Search for the cell housing the specified text and yield its (x, y) center coordinate. 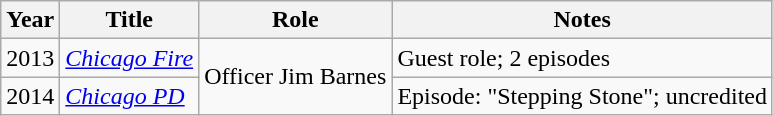
Officer Jim Barnes (296, 77)
2013 (30, 58)
Role (296, 20)
Chicago Fire (130, 58)
Episode: "Stepping Stone"; uncredited (582, 96)
2014 (30, 96)
Guest role; 2 episodes (582, 58)
Year (30, 20)
Chicago PD (130, 96)
Notes (582, 20)
Title (130, 20)
